Locate the cell with the specified text and output its (X, Y) center coordinate. 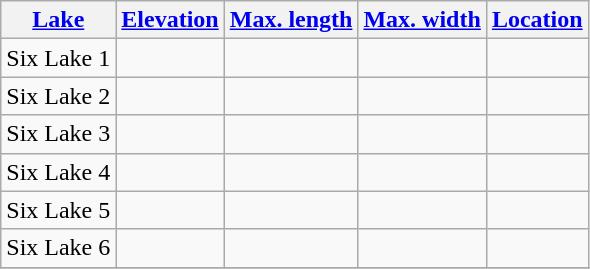
Location (537, 20)
Six Lake 3 (58, 134)
Six Lake 5 (58, 210)
Elevation (170, 20)
Six Lake 2 (58, 96)
Max. width (422, 20)
Six Lake 1 (58, 58)
Lake (58, 20)
Six Lake 6 (58, 248)
Max. length (291, 20)
Six Lake 4 (58, 172)
